Detect which cell encompasses the target text, then output its (X, Y) center coordinate. 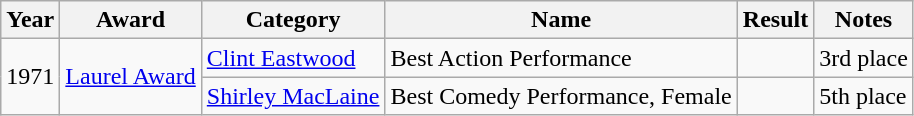
Best Comedy Performance, Female (561, 96)
Year (30, 20)
3rd place (864, 58)
Name (561, 20)
Result (775, 20)
Laurel Award (130, 77)
Notes (864, 20)
Best Action Performance (561, 58)
Shirley MacLaine (293, 96)
5th place (864, 96)
Category (293, 20)
Award (130, 20)
Clint Eastwood (293, 58)
1971 (30, 77)
